Identify which cell holds the provided text, then report its [X, Y] central coordinate. 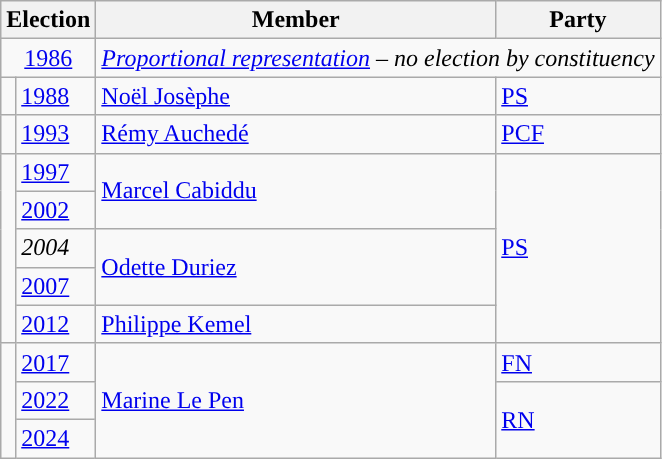
Odette Duriez [296, 267]
1986 [48, 58]
2012 [56, 324]
Proportional representation – no election by constituency [378, 58]
Election [48, 20]
2007 [56, 286]
Marine Le Pen [296, 400]
1988 [56, 96]
2017 [56, 362]
Noël Josèphe [296, 96]
1993 [56, 134]
Marcel Cabiddu [296, 191]
Rémy Auchedé [296, 134]
2024 [56, 438]
2002 [56, 210]
1997 [56, 172]
2022 [56, 400]
Party [578, 20]
2004 [56, 248]
Philippe Kemel [296, 324]
PCF [578, 134]
Member [296, 20]
RN [578, 419]
FN [578, 362]
